Pinpoint the cell where the given text exists, returning its (X, Y) midpoint coordinate. 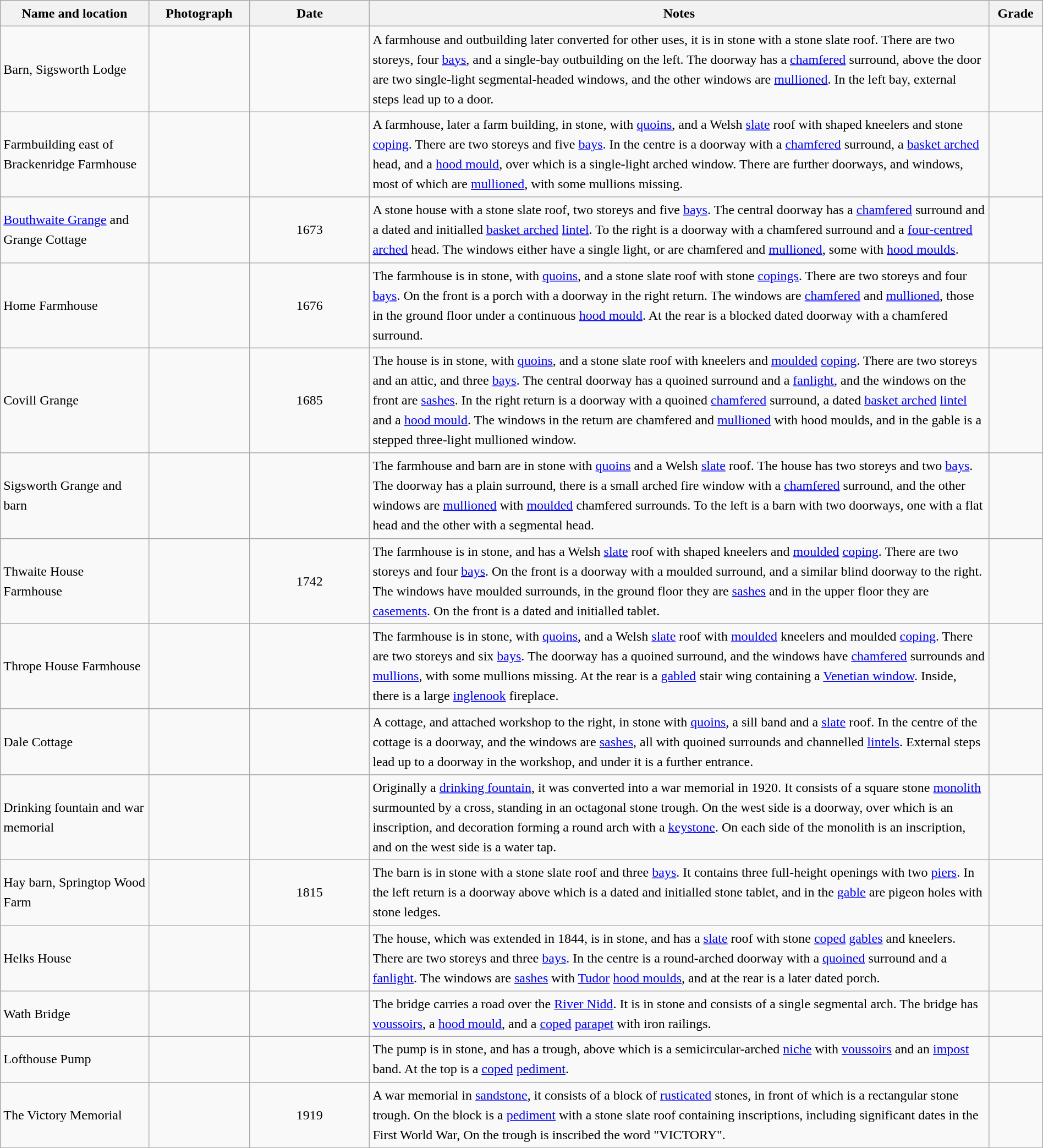
Lofthouse Pump (75, 1060)
Thrope House Farmhouse (75, 666)
Wath Bridge (75, 1014)
Helks House (75, 959)
Notes (679, 13)
Bouthwaite Grange and Grange Cottage (75, 230)
Drinking fountain and war memorial (75, 817)
Covill Grange (75, 401)
1742 (310, 581)
Date (310, 13)
1919 (310, 1115)
Farmbuilding east of Brackenridge Farmhouse (75, 154)
Sigsworth Grange and barn (75, 495)
Home Farmhouse (75, 305)
The Victory Memorial (75, 1115)
1673 (310, 230)
Thwaite House Farmhouse (75, 581)
Hay barn, Springtop Wood Farm (75, 893)
1685 (310, 401)
Photograph (199, 13)
Barn, Sigsworth Lodge (75, 69)
Name and location (75, 13)
The pump is in stone, and has a trough, above which is a semicircular-arched niche with voussoirs and an impost band. At the top is a coped pediment. (679, 1060)
Grade (1015, 13)
1676 (310, 305)
1815 (310, 893)
Dale Cottage (75, 742)
